Pinpoint the cell where the given text exists, returning its (x, y) midpoint coordinate. 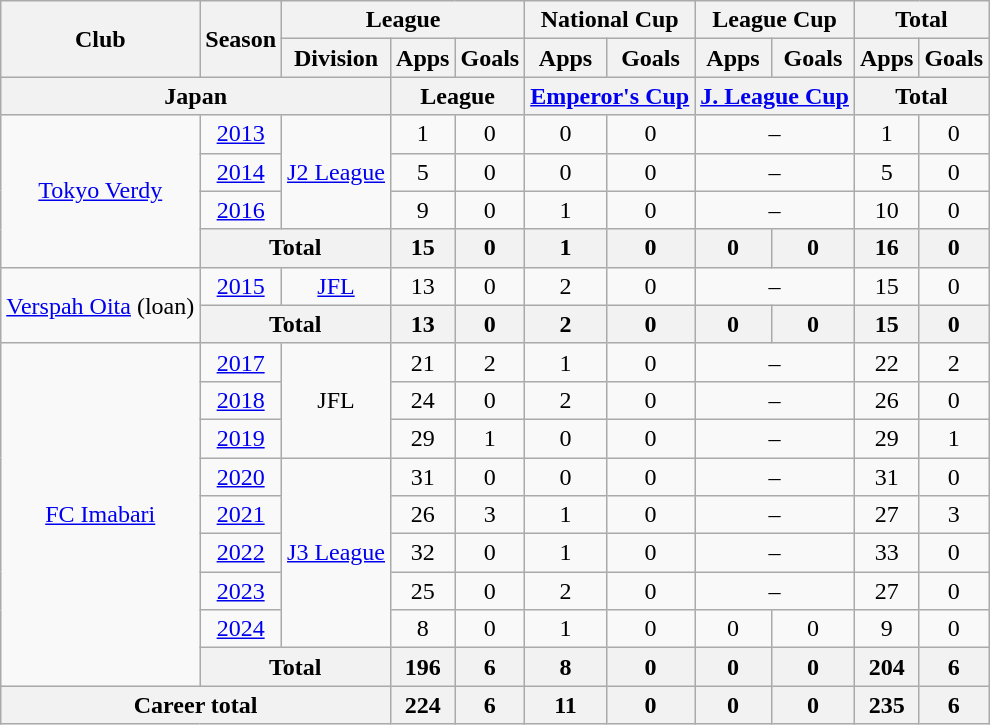
2017 (241, 362)
2019 (241, 438)
Division (336, 58)
Career total (196, 705)
24 (423, 400)
33 (886, 553)
10 (886, 210)
224 (423, 705)
2013 (241, 134)
FC Imabari (100, 514)
Japan (196, 96)
Season (241, 39)
2020 (241, 477)
2018 (241, 400)
25 (423, 591)
11 (566, 705)
J. League Cup (775, 96)
16 (886, 248)
204 (886, 667)
196 (423, 667)
2024 (241, 629)
J3 League (336, 553)
32 (423, 553)
21 (423, 362)
J2 League (336, 172)
2014 (241, 172)
Club (100, 39)
Verspah Oita (loan) (100, 305)
22 (886, 362)
Tokyo Verdy (100, 191)
League Cup (775, 20)
235 (886, 705)
Emperor's Cup (610, 96)
2021 (241, 515)
2023 (241, 591)
2022 (241, 553)
2016 (241, 210)
2015 (241, 286)
National Cup (610, 20)
